Pinpoint the cell where the given text exists, returning its (X, Y) midpoint coordinate. 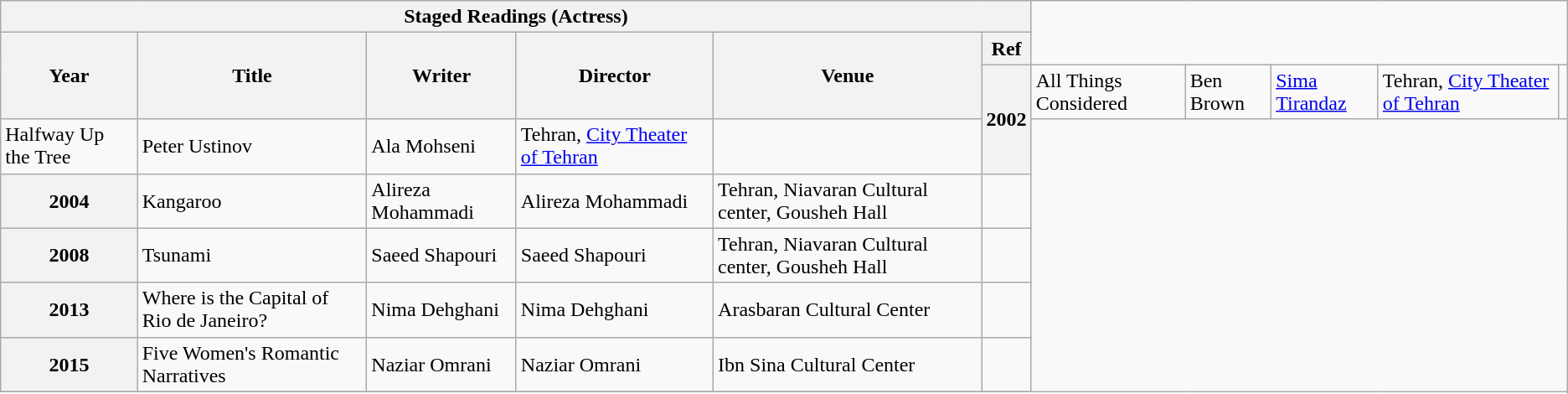
All Things Considered (1108, 92)
2004 (69, 201)
Director (615, 75)
2013 (69, 310)
Halfway Up the Tree (69, 146)
Where is the Capital of Rio de Janeiro? (252, 310)
Ben Brown (1228, 92)
Kangaroo (252, 201)
Year (69, 75)
Title (252, 75)
Writer (441, 75)
Peter Ustinov (252, 146)
Arasbaran Cultural Center (848, 310)
Ref (1007, 49)
Staged Readings (Actress) (516, 17)
2015 (69, 364)
Venue (848, 75)
2002 (1007, 119)
Sima Tirandaz (1325, 92)
Ala Mohseni (441, 146)
Ibn Sina Cultural Center (848, 364)
Tsunami (252, 255)
Five Women's Romantic Narratives (252, 364)
2008 (69, 255)
